Detect which cell encompasses the target text, then output its (x, y) center coordinate. 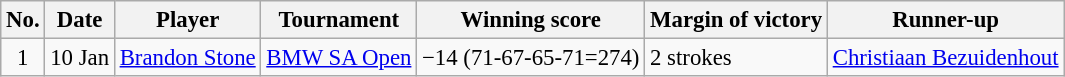
10 Jan (80, 58)
−14 (71-67-65-71=274) (531, 58)
Margin of victory (736, 20)
Date (80, 20)
BMW SA Open (339, 58)
No. (23, 20)
1 (23, 58)
Runner-up (945, 20)
2 strokes (736, 58)
Player (188, 20)
Winning score (531, 20)
Christiaan Bezuidenhout (945, 58)
Tournament (339, 20)
Brandon Stone (188, 58)
